Determine the (x, y) coordinate at the center of the cell enclosing the given text.  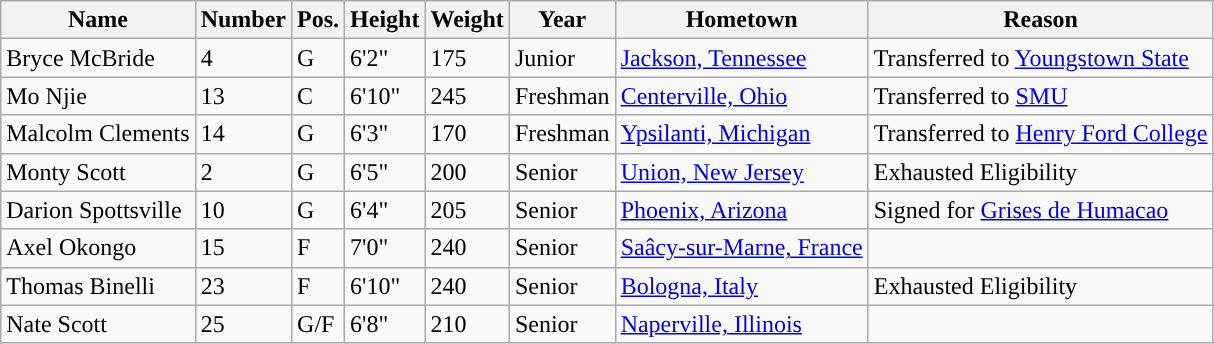
G/F (318, 324)
245 (467, 96)
Number (243, 20)
Saâcy-sur-Marne, France (742, 248)
Transferred to SMU (1040, 96)
7'0" (385, 248)
Malcolm Clements (98, 134)
4 (243, 58)
Signed for Grises de Humacao (1040, 210)
2 (243, 172)
6'5" (385, 172)
23 (243, 286)
25 (243, 324)
Axel Okongo (98, 248)
Reason (1040, 20)
Weight (467, 20)
Junior (562, 58)
C (318, 96)
Jackson, Tennessee (742, 58)
Bologna, Italy (742, 286)
200 (467, 172)
Name (98, 20)
Darion Spottsville (98, 210)
Naperville, Illinois (742, 324)
Transferred to Henry Ford College (1040, 134)
Phoenix, Arizona (742, 210)
175 (467, 58)
205 (467, 210)
15 (243, 248)
14 (243, 134)
13 (243, 96)
Bryce McBride (98, 58)
6'8" (385, 324)
10 (243, 210)
Union, New Jersey (742, 172)
Year (562, 20)
Mo Njie (98, 96)
Pos. (318, 20)
Ypsilanti, Michigan (742, 134)
6'4" (385, 210)
Centerville, Ohio (742, 96)
Transferred to Youngstown State (1040, 58)
Nate Scott (98, 324)
Height (385, 20)
170 (467, 134)
Monty Scott (98, 172)
Thomas Binelli (98, 286)
6'3" (385, 134)
6'2" (385, 58)
210 (467, 324)
Hometown (742, 20)
